Determine the [X, Y] coordinate at the center of the cell enclosing the given text.  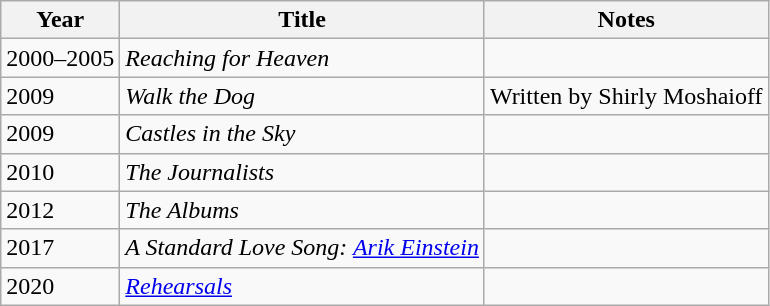
Reaching for Heaven [302, 58]
Year [60, 20]
2000–2005 [60, 58]
2020 [60, 286]
The Albums [302, 210]
The Journalists [302, 172]
A Standard Love Song: Arik Einstein [302, 248]
2017 [60, 248]
2012 [60, 210]
Title [302, 20]
Notes [626, 20]
Written by Shirly Moshaioff [626, 96]
Rehearsals [302, 286]
Walk the Dog [302, 96]
Castles in the Sky [302, 134]
2010 [60, 172]
